Identify which cell holds the provided text, then report its [X, Y] central coordinate. 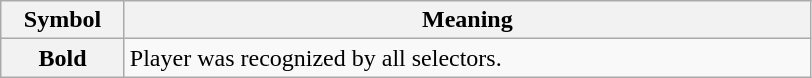
Bold [63, 58]
Symbol [63, 20]
Player was recognized by all selectors. [467, 58]
Meaning [467, 20]
